Extract the (x, y) coordinate from the center of the cell holding the provided text.  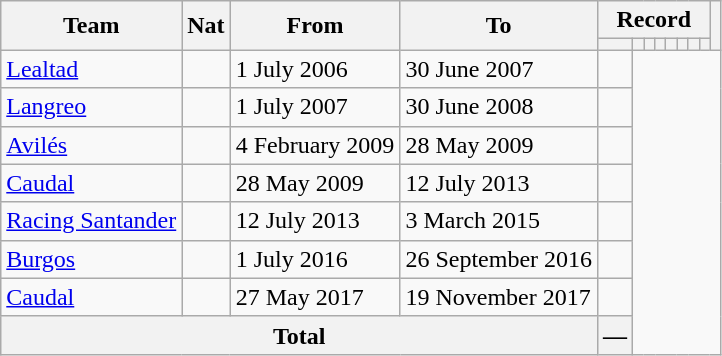
Burgos (92, 259)
4 February 2009 (315, 145)
Record (654, 20)
27 May 2017 (315, 297)
26 September 2016 (499, 259)
1 July 2007 (315, 107)
30 June 2007 (499, 69)
19 November 2017 (499, 297)
1 July 2016 (315, 259)
Total (300, 335)
From (315, 26)
3 March 2015 (499, 221)
Team (92, 26)
Avilés (92, 145)
1 July 2006 (315, 69)
— (616, 335)
Lealtad (92, 69)
Nat (206, 26)
Racing Santander (92, 221)
Langreo (92, 107)
30 June 2008 (499, 107)
To (499, 26)
